Detect which cell encompasses the target text, then output its (x, y) center coordinate. 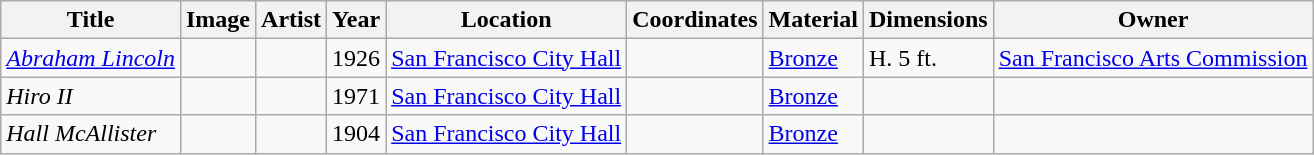
Owner (1153, 20)
Dimensions (928, 20)
Image (218, 20)
1971 (356, 96)
1904 (356, 134)
San Francisco Arts Commission (1153, 58)
1926 (356, 58)
Hiro II (91, 96)
H. 5 ft. (928, 58)
Artist (292, 20)
Hall McAllister (91, 134)
Year (356, 20)
Title (91, 20)
Abraham Lincoln (91, 58)
Material (813, 20)
Coordinates (695, 20)
Location (506, 20)
